Return (X, Y) of the center of cell containing provided text 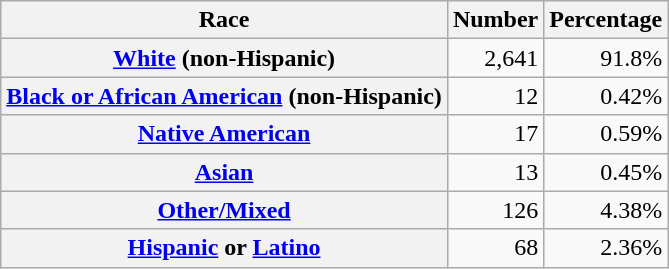
2.36% (606, 248)
126 (495, 210)
Race (224, 20)
12 (495, 96)
Number (495, 20)
17 (495, 134)
2,641 (495, 58)
0.45% (606, 172)
Black or African American (non-Hispanic) (224, 96)
Other/Mixed (224, 210)
68 (495, 248)
Native American (224, 134)
4.38% (606, 210)
White (non-Hispanic) (224, 58)
Asian (224, 172)
91.8% (606, 58)
0.42% (606, 96)
13 (495, 172)
Percentage (606, 20)
0.59% (606, 134)
Hispanic or Latino (224, 248)
